Detect which cell encompasses the target text, then output its (X, Y) center coordinate. 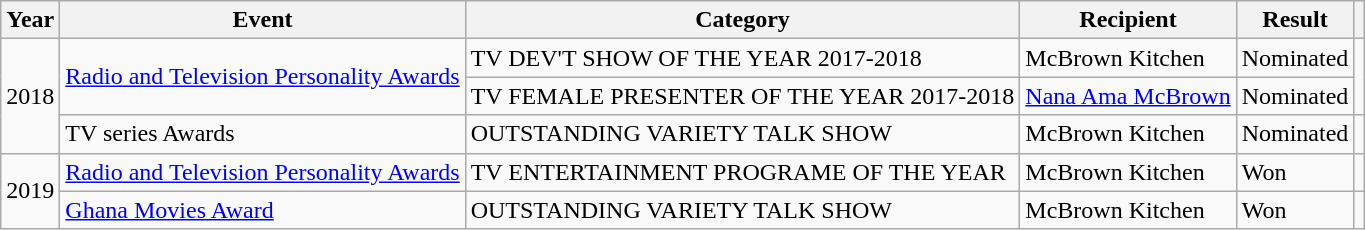
TV series Awards (262, 134)
TV FEMALE PRESENTER OF THE YEAR 2017-2018 (742, 96)
TV DEV'T SHOW OF THE YEAR 2017-2018 (742, 58)
Category (742, 20)
Result (1295, 20)
Year (30, 20)
Nana Ama McBrown (1128, 96)
TV ENTERTAINMENT PROGRAME OF THE YEAR (742, 172)
2019 (30, 191)
2018 (30, 96)
Recipient (1128, 20)
Ghana Movies Award (262, 210)
Event (262, 20)
